Identify which cell holds the provided text, then report its (x, y) central coordinate. 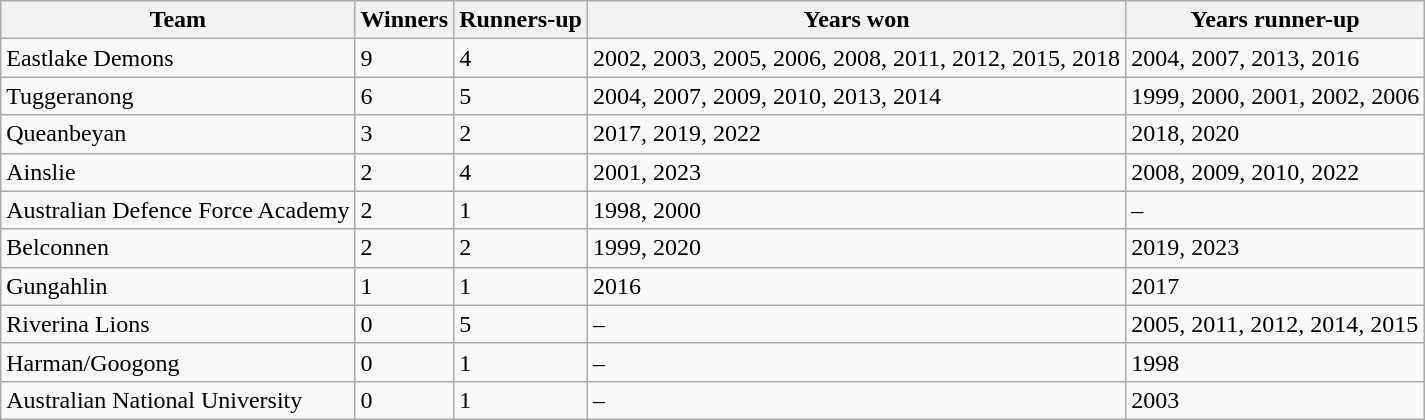
Tuggeranong (178, 96)
Gungahlin (178, 286)
2018, 2020 (1276, 134)
2002, 2003, 2005, 2006, 2008, 2011, 2012, 2015, 2018 (856, 58)
1998, 2000 (856, 210)
2004, 2007, 2009, 2010, 2013, 2014 (856, 96)
Runners-up (521, 20)
Harman/Googong (178, 362)
2003 (1276, 400)
2017 (1276, 286)
Years won (856, 20)
Team (178, 20)
2005, 2011, 2012, 2014, 2015 (1276, 324)
2016 (856, 286)
Belconnen (178, 248)
Australian Defence Force Academy (178, 210)
1998 (1276, 362)
1999, 2020 (856, 248)
1999, 2000, 2001, 2002, 2006 (1276, 96)
2017, 2019, 2022 (856, 134)
Queanbeyan (178, 134)
Eastlake Demons (178, 58)
Winners (404, 20)
Australian National University (178, 400)
9 (404, 58)
2004, 2007, 2013, 2016 (1276, 58)
2008, 2009, 2010, 2022 (1276, 172)
Ainslie (178, 172)
2019, 2023 (1276, 248)
2001, 2023 (856, 172)
Years runner-up (1276, 20)
Riverina Lions (178, 324)
3 (404, 134)
6 (404, 96)
